Output the [X, Y] coordinate of the center of the cell containing the given text.  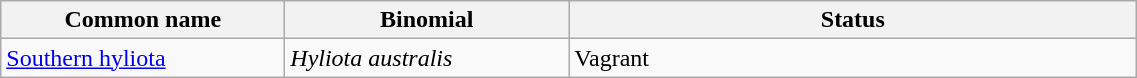
Hyliota australis [427, 58]
Southern hyliota [143, 58]
Binomial [427, 20]
Vagrant [853, 58]
Status [853, 20]
Common name [143, 20]
